Search for the cell housing the specified text and yield its (x, y) center coordinate. 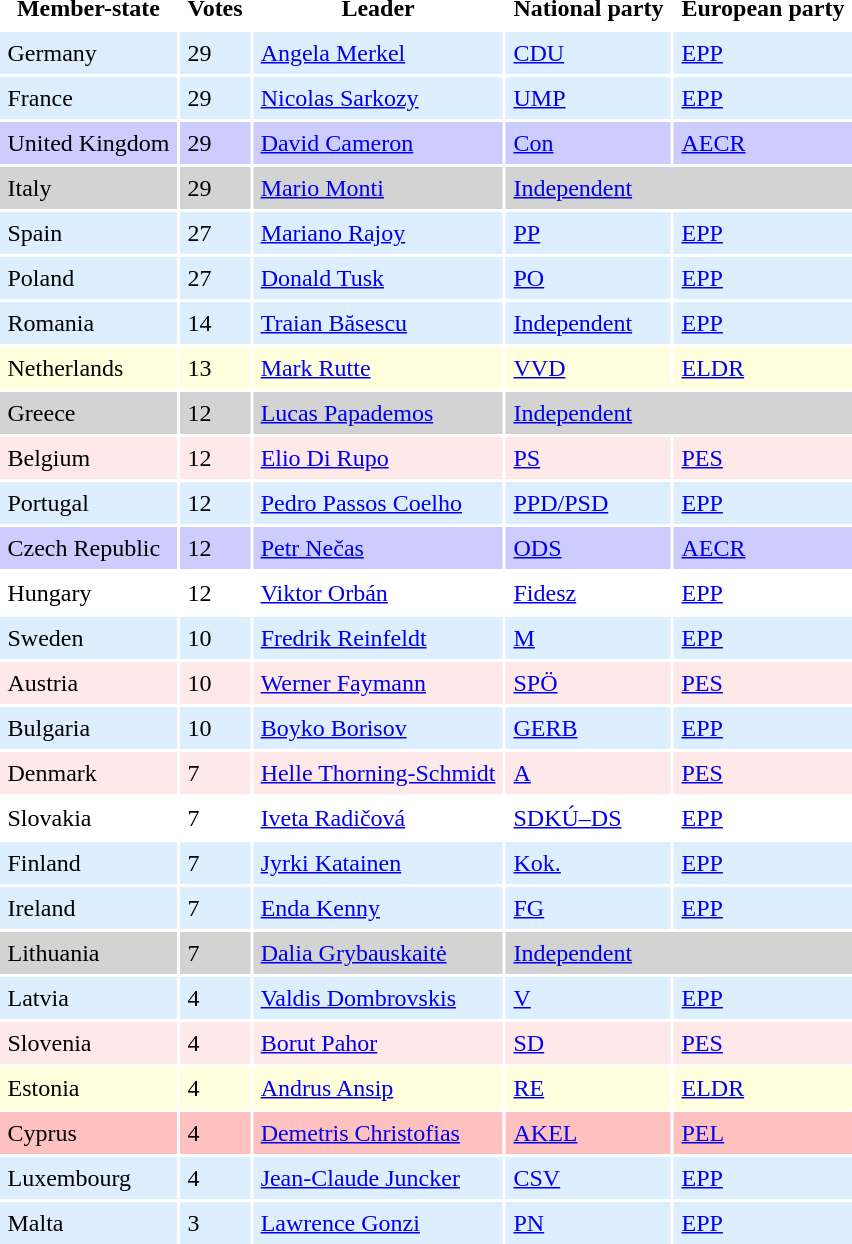
Greece (88, 413)
Malta (88, 1223)
FG (588, 908)
Netherlands (88, 368)
PPD/PSD (588, 503)
Jean-Claude Juncker (378, 1178)
Germany (88, 53)
Borut Pahor (378, 1043)
Belgium (88, 458)
Nicolas Sarkozy (378, 98)
France (88, 98)
PO (588, 278)
Helle Thorning-Schmidt (378, 773)
Mario Monti (378, 188)
V (588, 998)
M (588, 638)
A (588, 773)
Fidesz (588, 593)
CSV (588, 1178)
Spain (88, 233)
Ireland (88, 908)
Bulgaria (88, 728)
VVD (588, 368)
Slovakia (88, 818)
Iveta Radičová (378, 818)
Angela Merkel (378, 53)
Traian Băsescu (378, 323)
Latvia (88, 998)
ODS (588, 548)
Slovenia (88, 1043)
Italy (88, 188)
Elio Di Rupo (378, 458)
Jyrki Katainen (378, 863)
CDU (588, 53)
Denmark (88, 773)
PP (588, 233)
PN (588, 1223)
Lawrence Gonzi (378, 1223)
Czech Republic (88, 548)
Con (588, 143)
13 (215, 368)
PEL (763, 1133)
Donald Tusk (378, 278)
Luxembourg (88, 1178)
Romania (88, 323)
David Cameron (378, 143)
Boyko Borisov (378, 728)
AKEL (588, 1133)
Werner Faymann (378, 683)
Andrus Ansip (378, 1088)
RE (588, 1088)
SPÖ (588, 683)
14 (215, 323)
Lithuania (88, 953)
Estonia (88, 1088)
Kok. (588, 863)
Dalia Grybauskaitė (378, 953)
United Kingdom (88, 143)
Viktor Orbán (378, 593)
Cyprus (88, 1133)
Fredrik Reinfeldt (378, 638)
Austria (88, 683)
SD (588, 1043)
PS (588, 458)
3 (215, 1223)
Valdis Dombrovskis (378, 998)
GERB (588, 728)
Petr Nečas (378, 548)
Mark Rutte (378, 368)
SDKÚ–DS (588, 818)
Poland (88, 278)
Portugal (88, 503)
Lucas Papademos (378, 413)
Pedro Passos Coelho (378, 503)
Sweden (88, 638)
Finland (88, 863)
UMP (588, 98)
Demetris Christofias (378, 1133)
Hungary (88, 593)
Enda Kenny (378, 908)
Mariano Rajoy (378, 233)
